Extract the [x, y] coordinate from the center of the cell holding the provided text.  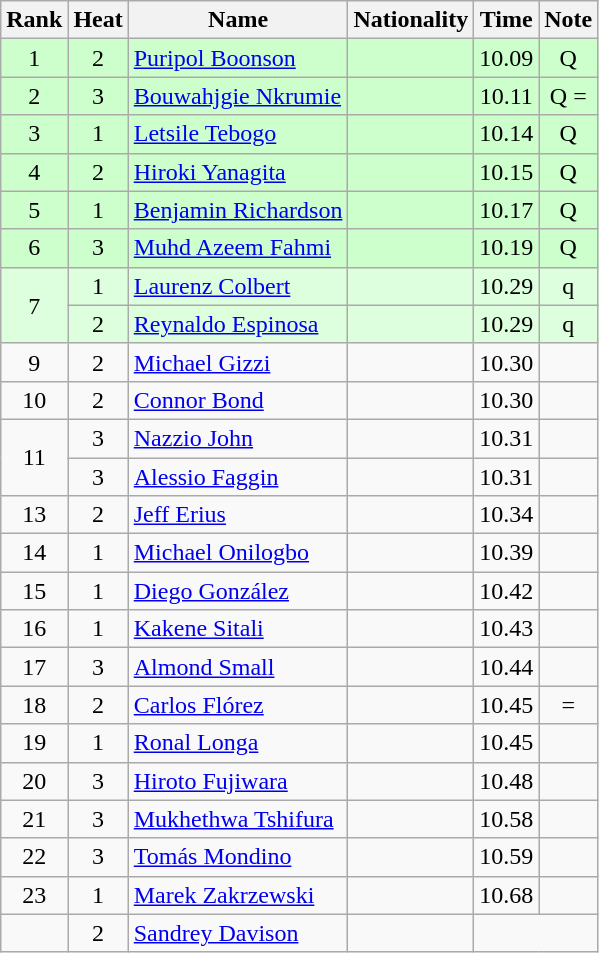
14 [34, 553]
Jeff Erius [238, 515]
Q = [568, 96]
10.42 [506, 591]
Muhd Azeem Fahmi [238, 248]
10.14 [506, 134]
10.58 [506, 819]
10.43 [506, 629]
10.17 [506, 210]
10.34 [506, 515]
10.68 [506, 895]
= [568, 705]
17 [34, 667]
Letsile Tebogo [238, 134]
10.44 [506, 667]
Mukhethwa Tshifura [238, 819]
Nationality [411, 20]
10 [34, 400]
Almond Small [238, 667]
10.48 [506, 781]
10.59 [506, 857]
Michael Onilogbo [238, 553]
Heat [98, 20]
Note [568, 20]
Carlos Flórez [238, 705]
9 [34, 362]
Kakene Sitali [238, 629]
Ronal Longa [238, 743]
Name [238, 20]
10.09 [506, 58]
Bouwahjgie Nkrumie [238, 96]
Reynaldo Espinosa [238, 324]
Alessio Faggin [238, 477]
Time [506, 20]
22 [34, 857]
16 [34, 629]
11 [34, 457]
Sandrey Davison [238, 933]
Connor Bond [238, 400]
10.11 [506, 96]
Marek Zakrzewski [238, 895]
Hiroto Fujiwara [238, 781]
10.39 [506, 553]
Hiroki Yanagita [238, 172]
18 [34, 705]
Diego González [238, 591]
21 [34, 819]
4 [34, 172]
20 [34, 781]
Puripol Boonson [238, 58]
Rank [34, 20]
7 [34, 305]
19 [34, 743]
Laurenz Colbert [238, 286]
10.19 [506, 248]
Benjamin Richardson [238, 210]
Tomás Mondino [238, 857]
23 [34, 895]
10.15 [506, 172]
15 [34, 591]
6 [34, 248]
Michael Gizzi [238, 362]
Nazzio John [238, 438]
13 [34, 515]
5 [34, 210]
